Locate the cell with the specified text and output its [X, Y] center coordinate. 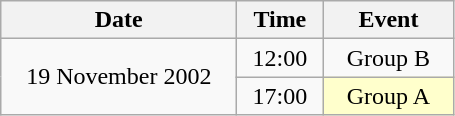
17:00 [280, 96]
12:00 [280, 58]
Group B [388, 58]
19 November 2002 [119, 77]
Group A [388, 96]
Date [119, 20]
Time [280, 20]
Event [388, 20]
